Provide the [X, Y] coordinate of the cell's center where the given text is located.  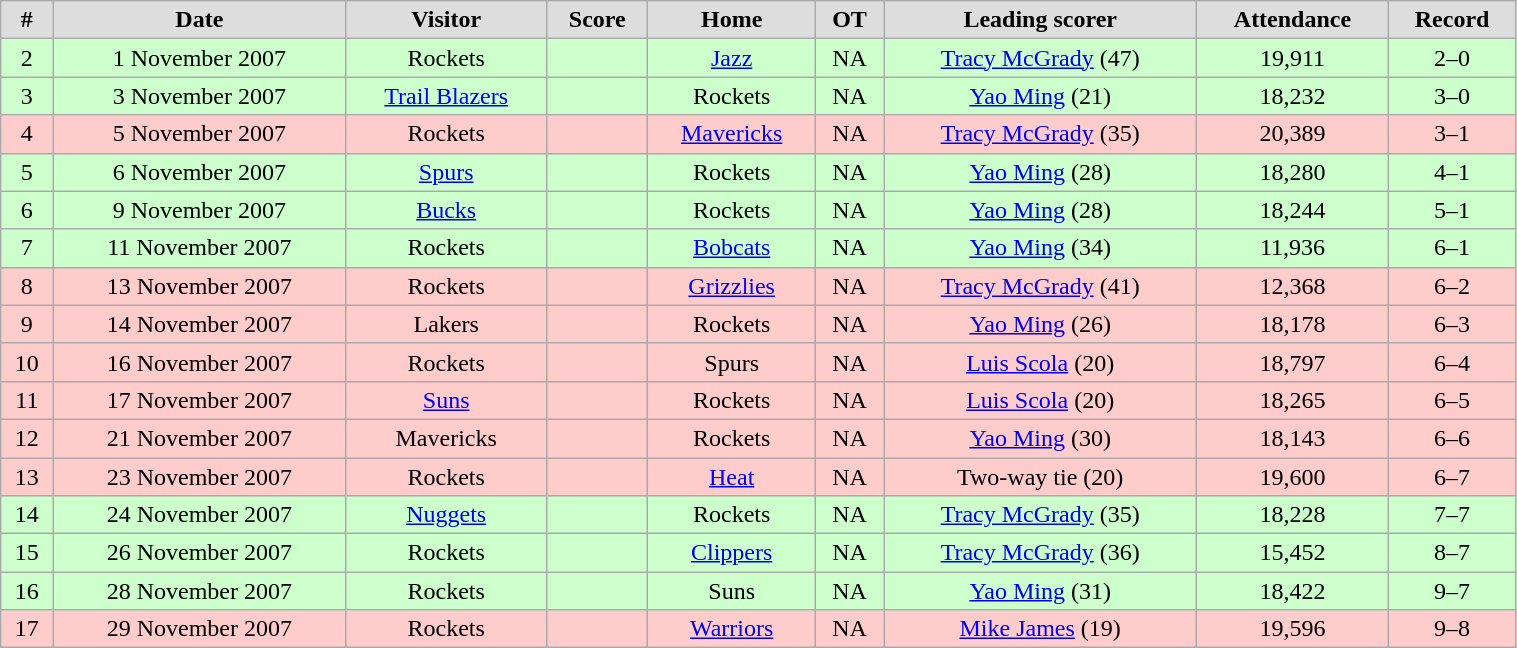
18,422 [1292, 591]
7 [27, 248]
10 [27, 362]
OT [849, 20]
8–7 [1452, 553]
Attendance [1292, 20]
3 [27, 96]
18,232 [1292, 96]
Yao Ming (31) [1040, 591]
Warriors [732, 629]
15,452 [1292, 553]
7–7 [1452, 515]
6–6 [1452, 438]
6–4 [1452, 362]
21 November 2007 [200, 438]
Bucks [446, 210]
17 November 2007 [200, 400]
9 November 2007 [200, 210]
14 November 2007 [200, 324]
Tracy McGrady (41) [1040, 286]
Nuggets [446, 515]
6–3 [1452, 324]
# [27, 20]
Visitor [446, 20]
4 [27, 134]
18,143 [1292, 438]
Two-way tie (20) [1040, 477]
Record [1452, 20]
15 [27, 553]
18,244 [1292, 210]
Date [200, 20]
5 [27, 172]
16 November 2007 [200, 362]
18,797 [1292, 362]
9–8 [1452, 629]
9–7 [1452, 591]
6–1 [1452, 248]
16 [27, 591]
26 November 2007 [200, 553]
17 [27, 629]
Leading scorer [1040, 20]
18,280 [1292, 172]
Yao Ming (34) [1040, 248]
24 November 2007 [200, 515]
6–7 [1452, 477]
11 [27, 400]
2 [27, 58]
29 November 2007 [200, 629]
Mike James (19) [1040, 629]
6 [27, 210]
14 [27, 515]
Jazz [732, 58]
3–0 [1452, 96]
Yao Ming (21) [1040, 96]
12,368 [1292, 286]
Clippers [732, 553]
11,936 [1292, 248]
6–5 [1452, 400]
12 [27, 438]
5 November 2007 [200, 134]
Yao Ming (30) [1040, 438]
1 November 2007 [200, 58]
Score [598, 20]
19,911 [1292, 58]
18,178 [1292, 324]
19,600 [1292, 477]
18,228 [1292, 515]
6–2 [1452, 286]
13 [27, 477]
20,389 [1292, 134]
9 [27, 324]
Home [732, 20]
3–1 [1452, 134]
Grizzlies [732, 286]
23 November 2007 [200, 477]
2–0 [1452, 58]
4–1 [1452, 172]
Tracy McGrady (36) [1040, 553]
Yao Ming (26) [1040, 324]
19,596 [1292, 629]
28 November 2007 [200, 591]
6 November 2007 [200, 172]
11 November 2007 [200, 248]
13 November 2007 [200, 286]
5–1 [1452, 210]
Heat [732, 477]
8 [27, 286]
Bobcats [732, 248]
18,265 [1292, 400]
Tracy McGrady (47) [1040, 58]
3 November 2007 [200, 96]
Lakers [446, 324]
Trail Blazers [446, 96]
